Detect which cell encompasses the target text, then output its [X, Y] center coordinate. 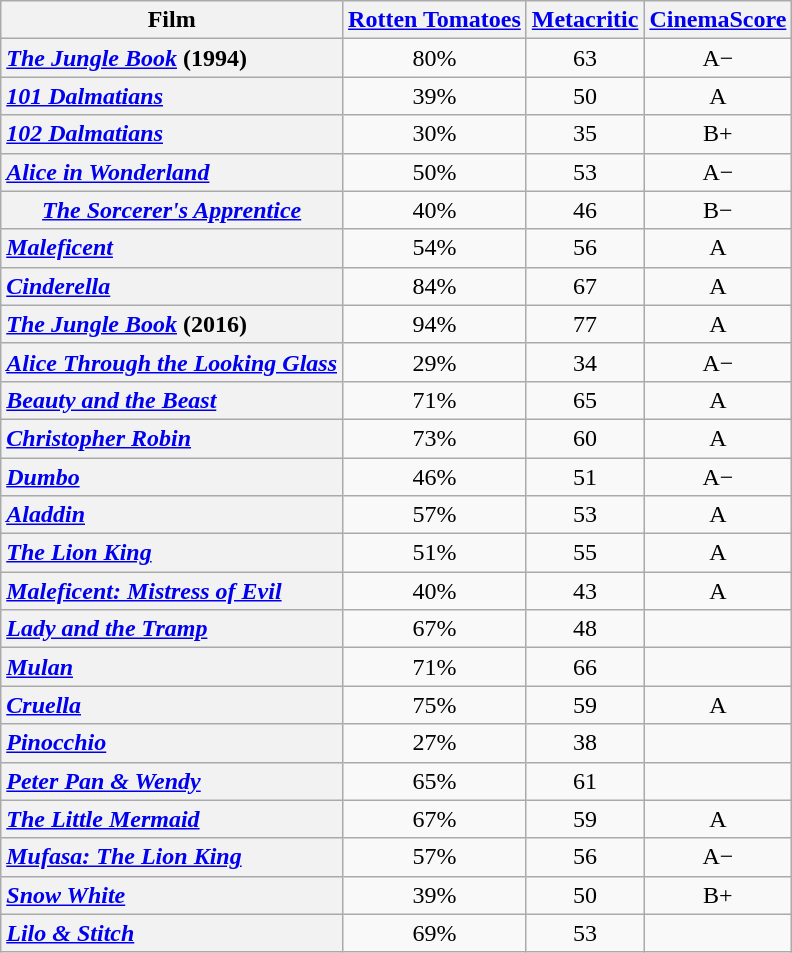
Maleficent [172, 248]
Peter Pan & Wendy [172, 781]
Beauty and the Beast [172, 400]
B− [718, 210]
69% [435, 933]
Alice Through the Looking Glass [172, 362]
65 [585, 400]
63 [585, 58]
29% [435, 362]
46 [585, 210]
Cruella [172, 705]
46% [435, 477]
Aladdin [172, 515]
67 [585, 286]
Mufasa: The Lion King [172, 857]
66 [585, 667]
43 [585, 591]
55 [585, 553]
75% [435, 705]
Lilo & Stitch [172, 933]
Cinderella [172, 286]
Dumbo [172, 477]
60 [585, 438]
51% [435, 553]
Maleficent: Mistress of Evil [172, 591]
38 [585, 743]
27% [435, 743]
94% [435, 324]
61 [585, 781]
Lady and the Tramp [172, 629]
54% [435, 248]
101 Dalmatians [172, 96]
35 [585, 134]
The Lion King [172, 553]
48 [585, 629]
Mulan [172, 667]
102 Dalmatians [172, 134]
The Sorcerer's Apprentice [172, 210]
Alice in Wonderland [172, 172]
Snow White [172, 895]
Film [172, 20]
The Little Mermaid [172, 819]
77 [585, 324]
Christopher Robin [172, 438]
80% [435, 58]
50% [435, 172]
30% [435, 134]
The Jungle Book (1994) [172, 58]
The Jungle Book (2016) [172, 324]
73% [435, 438]
34 [585, 362]
CinemaScore [718, 20]
Rotten Tomatoes [435, 20]
51 [585, 477]
Pinocchio [172, 743]
84% [435, 286]
65% [435, 781]
Metacritic [585, 20]
